Pinpoint the cell where the given text exists, returning its (X, Y) midpoint coordinate. 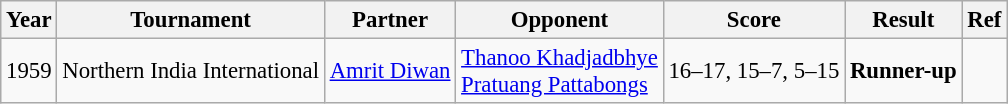
Score (754, 20)
Year (29, 20)
Northern India International (190, 72)
Result (904, 20)
1959 (29, 72)
Opponent (560, 20)
Tournament (190, 20)
Partner (390, 20)
Runner-up (904, 72)
Amrit Diwan (390, 72)
Ref (984, 20)
16–17, 15–7, 5–15 (754, 72)
Thanoo Khadjadbhye Pratuang Pattabongs (560, 72)
